For the text-containing cell, return its midpoint in [x, y] coordinate format. 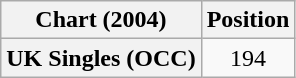
UK Singles (OCC) [101, 58]
Position [248, 20]
Chart (2004) [101, 20]
194 [248, 58]
